Capture the cell that displays the provided text and extract its (x, y) central coordinate. 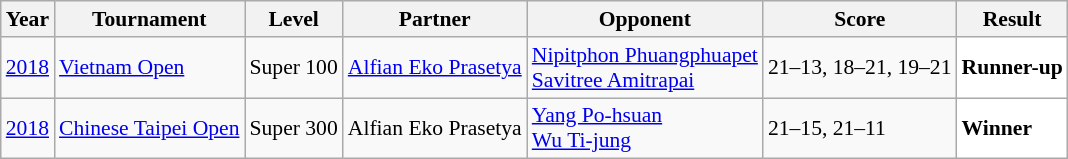
Nipitphon Phuangphuapet Savitree Amitrapai (645, 68)
Vietnam Open (149, 68)
21–15, 21–11 (860, 128)
Runner-up (1012, 68)
Chinese Taipei Open (149, 128)
Yang Po-hsuan Wu Ti-jung (645, 128)
Super 100 (293, 68)
Level (293, 19)
Result (1012, 19)
Super 300 (293, 128)
Opponent (645, 19)
Partner (435, 19)
Year (28, 19)
Winner (1012, 128)
Score (860, 19)
Tournament (149, 19)
21–13, 18–21, 19–21 (860, 68)
